Detect which cell encompasses the target text, then output its [X, Y] center coordinate. 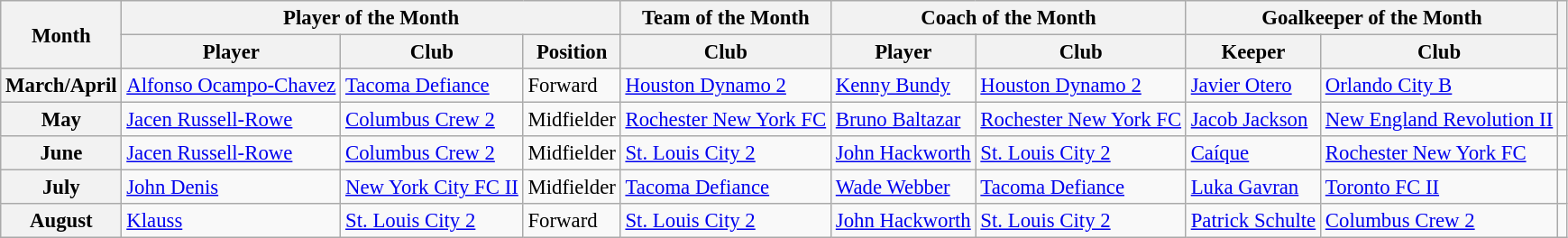
Wade Webber [903, 188]
July [61, 188]
Coach of the Month [1008, 18]
Klauss [231, 221]
August [61, 221]
Position [572, 52]
Jacob Jackson [1253, 120]
Caíque [1253, 153]
Toronto FC II [1439, 188]
March/April [61, 86]
Alfonso Ocampo-Chavez [231, 86]
Patrick Schulte [1253, 221]
Kenny Bundy [903, 86]
New England Revolution II [1439, 120]
John Denis [231, 188]
June [61, 153]
Bruno Baltazar [903, 120]
Orlando City B [1439, 86]
Keeper [1253, 52]
Luka Gavran [1253, 188]
Team of the Month [725, 18]
Month [61, 34]
New York City FC II [432, 188]
Javier Otero [1253, 86]
May [61, 120]
Player of the Month [371, 18]
Goalkeeper of the Month [1371, 18]
